Provide the (X, Y) coordinate of the cell's center where the given text is located.  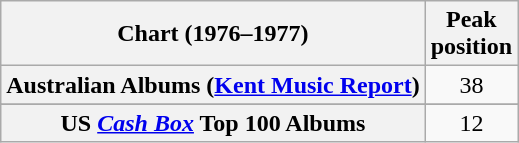
38 (471, 85)
Chart (1976–1977) (213, 34)
Peakposition (471, 34)
US Cash Box Top 100 Albums (213, 123)
12 (471, 123)
Australian Albums (Kent Music Report) (213, 85)
